Detect which cell encompasses the target text, then output its [x, y] center coordinate. 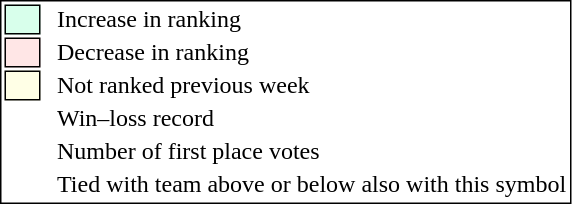
Not ranked previous week [312, 85]
Number of first place votes [312, 151]
Tied with team above or below also with this symbol [312, 185]
Increase in ranking [312, 19]
Decrease in ranking [312, 53]
Win–loss record [312, 119]
